For the text-containing cell, return its midpoint in [x, y] coordinate format. 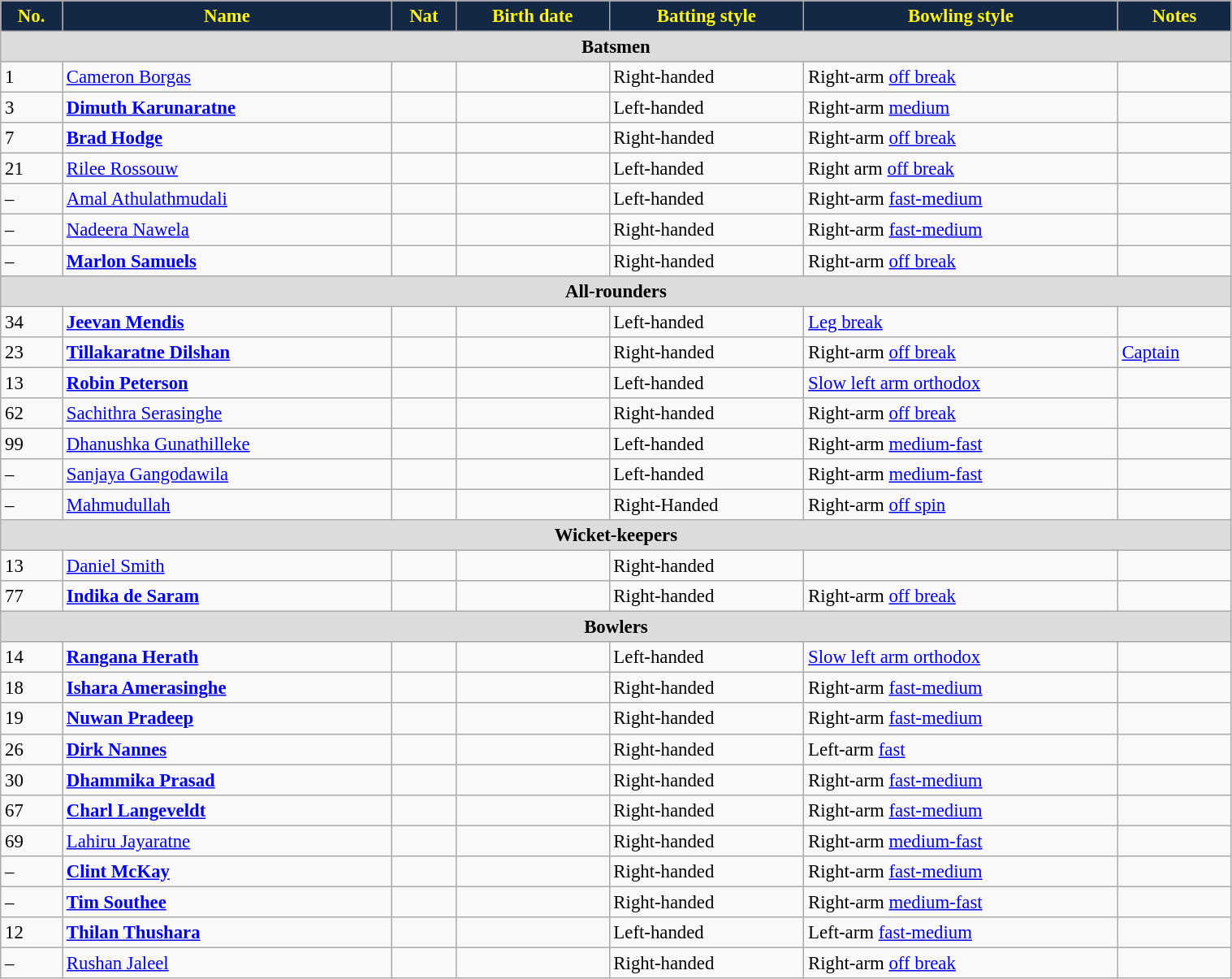
62 [32, 414]
Mahmudullah [227, 505]
23 [32, 352]
Indika de Saram [227, 596]
Ishara Amerasinghe [227, 688]
30 [32, 780]
26 [32, 749]
Right-arm medium [961, 108]
77 [32, 596]
Bowling style [961, 16]
Cameron Borgas [227, 77]
Daniel Smith [227, 566]
67 [32, 810]
Left-arm fast [961, 749]
34 [32, 322]
Rushan Jaleel [227, 963]
Captain [1174, 352]
Brad Hodge [227, 138]
Rangana Herath [227, 657]
Marlon Samuels [227, 261]
Right arm off break [961, 169]
Jeevan Mendis [227, 322]
Dhanushka Gunathilleke [227, 444]
Bowlers [616, 627]
Sachithra Serasinghe [227, 414]
Tim Southee [227, 902]
Rilee Rossouw [227, 169]
Right-arm off spin [961, 505]
Notes [1174, 16]
18 [32, 688]
14 [32, 657]
Dhammika Prasad [227, 780]
3 [32, 108]
Right-Handed [707, 505]
Tillakaratne Dilshan [227, 352]
Wicket-keepers [616, 535]
Sanjaya Gangodawila [227, 474]
19 [32, 719]
Thilan Thushara [227, 933]
21 [32, 169]
7 [32, 138]
No. [32, 16]
Dimuth Karunaratne [227, 108]
Amal Athulathmudali [227, 199]
99 [32, 444]
Batsmen [616, 47]
Nat [424, 16]
Dirk Nannes [227, 749]
Clint McKay [227, 872]
Robin Peterson [227, 383]
Lahiru Jayaratne [227, 841]
Birth date [533, 16]
Leg break [961, 322]
Charl Langeveldt [227, 810]
1 [32, 77]
69 [32, 841]
All-rounders [616, 291]
Nuwan Pradeep [227, 719]
Batting style [707, 16]
12 [32, 933]
Left-arm fast-medium [961, 933]
Name [227, 16]
Nadeera Nawela [227, 230]
